Return the [X, Y] coordinate for the center point of the cell that contains the specified text.  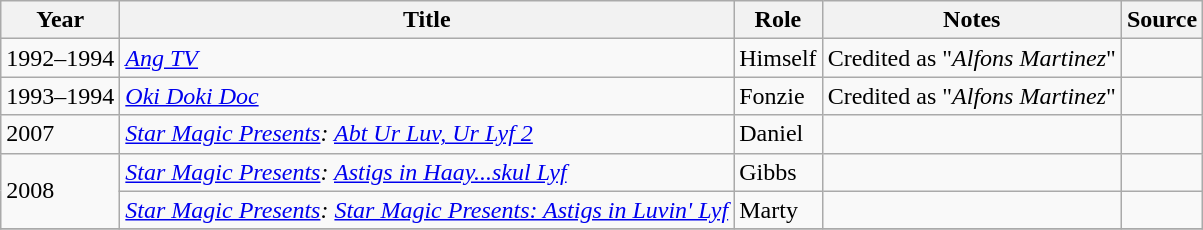
1992–1994 [60, 58]
Gibbs [778, 172]
2008 [60, 191]
Himself [778, 58]
Star Magic Presents: Abt Ur Luv, Ur Lyf 2 [427, 134]
Fonzie [778, 96]
Title [427, 20]
Source [1162, 20]
2007 [60, 134]
Ang TV [427, 58]
Star Magic Presents: Astigs in Haay...skul Lyf [427, 172]
Oki Doki Doc [427, 96]
Star Magic Presents: Star Magic Presents: Astigs in Luvin' Lyf [427, 210]
Role [778, 20]
Year [60, 20]
Notes [972, 20]
Marty [778, 210]
1993–1994 [60, 96]
Daniel [778, 134]
